Identify which cell holds the provided text, then report its (x, y) central coordinate. 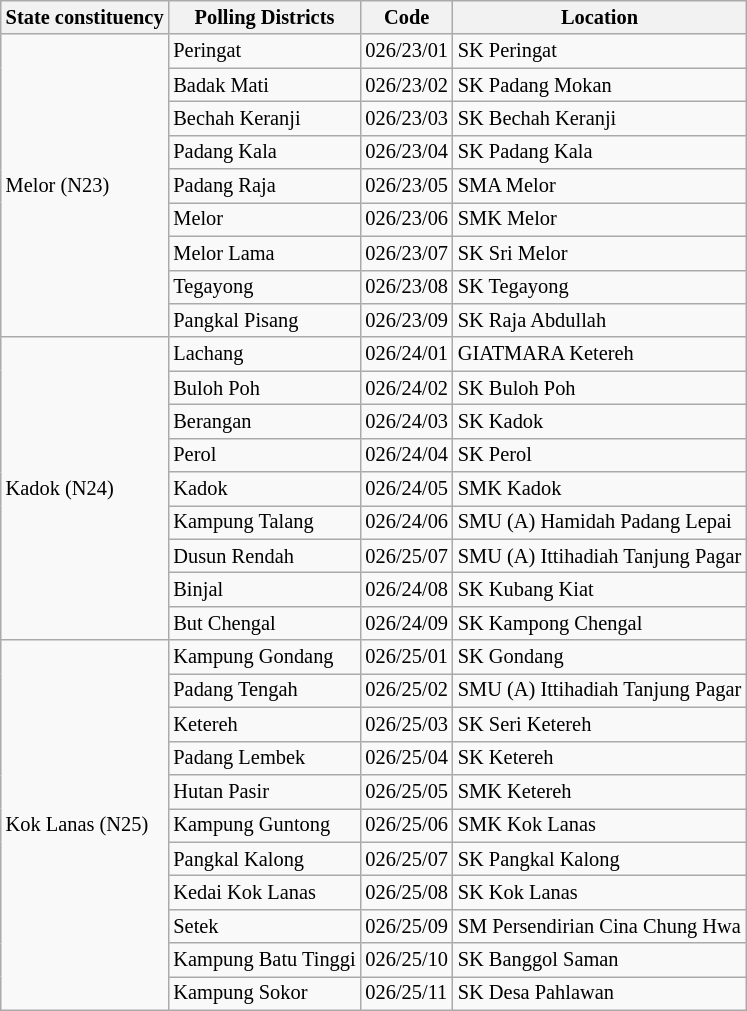
026/25/08 (406, 892)
026/24/05 (406, 489)
SK Bechah Keranji (600, 118)
SMA Melor (600, 186)
026/25/05 (406, 791)
026/23/02 (406, 85)
Badak Mati (264, 85)
026/23/06 (406, 219)
SMK Kok Lanas (600, 825)
SMU (A) Hamidah Padang Lepai (600, 522)
Tegayong (264, 287)
State constituency (85, 17)
026/24/06 (406, 522)
Kedai Kok Lanas (264, 892)
026/24/08 (406, 589)
026/24/02 (406, 388)
Dusun Rendah (264, 556)
026/23/04 (406, 152)
Perol (264, 455)
SK Peringat (600, 51)
SK Buloh Poh (600, 388)
SK Kubang Kiat (600, 589)
Kampung Sokor (264, 993)
Kampung Gondang (264, 657)
026/23/07 (406, 253)
SMK Melor (600, 219)
026/25/11 (406, 993)
026/25/01 (406, 657)
026/25/03 (406, 724)
026/24/09 (406, 623)
Berangan (264, 421)
Location (600, 17)
SK Banggol Saman (600, 960)
026/25/06 (406, 825)
026/25/09 (406, 926)
Kok Lanas (N25) (85, 825)
SMK Kadok (600, 489)
SK Perol (600, 455)
Kadok (264, 489)
026/24/03 (406, 421)
SK Tegayong (600, 287)
Melor (N23) (85, 186)
Kampung Guntong (264, 825)
Polling Districts (264, 17)
Melor (264, 219)
Pangkal Kalong (264, 859)
SK Sri Melor (600, 253)
026/24/01 (406, 354)
SK Raja Abdullah (600, 320)
026/23/01 (406, 51)
Binjal (264, 589)
Padang Lembek (264, 758)
SMK Ketereh (600, 791)
Kadok (N24) (85, 488)
026/23/09 (406, 320)
SK Pangkal Kalong (600, 859)
SK Padang Kala (600, 152)
Buloh Poh (264, 388)
026/23/08 (406, 287)
026/24/04 (406, 455)
Padang Kala (264, 152)
026/25/02 (406, 690)
SK Desa Pahlawan (600, 993)
Pangkal Pisang (264, 320)
Padang Tengah (264, 690)
Kampung Batu Tinggi (264, 960)
SK Kok Lanas (600, 892)
SM Persendirian Cina Chung Hwa (600, 926)
Peringat (264, 51)
SK Padang Mokan (600, 85)
Melor Lama (264, 253)
Setek (264, 926)
But Chengal (264, 623)
026/23/05 (406, 186)
026/25/04 (406, 758)
SK Seri Ketereh (600, 724)
GIATMARA Ketereh (600, 354)
Hutan Pasir (264, 791)
Lachang (264, 354)
SK Gondang (600, 657)
026/25/10 (406, 960)
Code (406, 17)
Kampung Talang (264, 522)
SK Kampong Chengal (600, 623)
SK Kadok (600, 421)
026/23/03 (406, 118)
Ketereh (264, 724)
Bechah Keranji (264, 118)
SK Ketereh (600, 758)
Padang Raja (264, 186)
